Return [X, Y] of the center of cell containing provided text 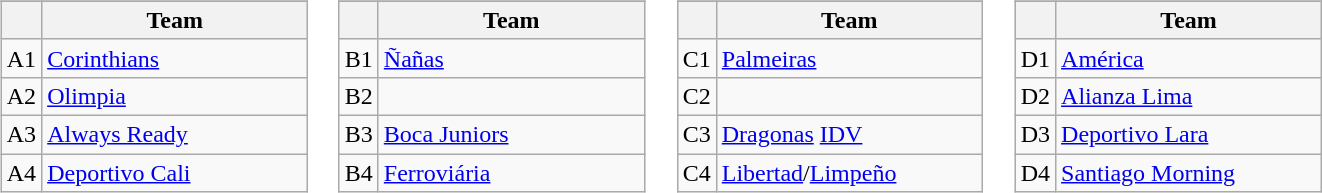
C3 [696, 134]
A4 [21, 173]
A1 [21, 58]
Ferroviária [511, 173]
Libertad/Limpeño [849, 173]
Alianza Lima [1189, 96]
C1 [696, 58]
Always Ready [175, 134]
D3 [1035, 134]
D2 [1035, 96]
D4 [1035, 173]
Deportivo Cali [175, 173]
Boca Juniors [511, 134]
B4 [358, 173]
Corinthians [175, 58]
B3 [358, 134]
Santiago Morning [1189, 173]
Olimpia [175, 96]
Ñañas [511, 58]
D1 [1035, 58]
Palmeiras [849, 58]
B1 [358, 58]
A3 [21, 134]
A2 [21, 96]
C2 [696, 96]
B2 [358, 96]
Dragonas IDV [849, 134]
C4 [696, 173]
Deportivo Lara [1189, 134]
América [1189, 58]
